Pinpoint the cell where the given text exists, returning its (x, y) midpoint coordinate. 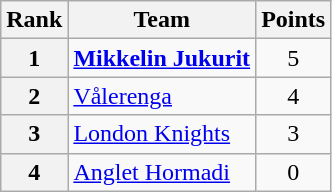
0 (294, 172)
2 (34, 96)
Team (162, 20)
London Knights (162, 134)
Points (294, 20)
1 (34, 58)
Mikkelin Jukurit (162, 58)
5 (294, 58)
Anglet Hormadi (162, 172)
Rank (34, 20)
Vålerenga (162, 96)
